Output the [x, y] coordinate of the center of the cell containing the given text.  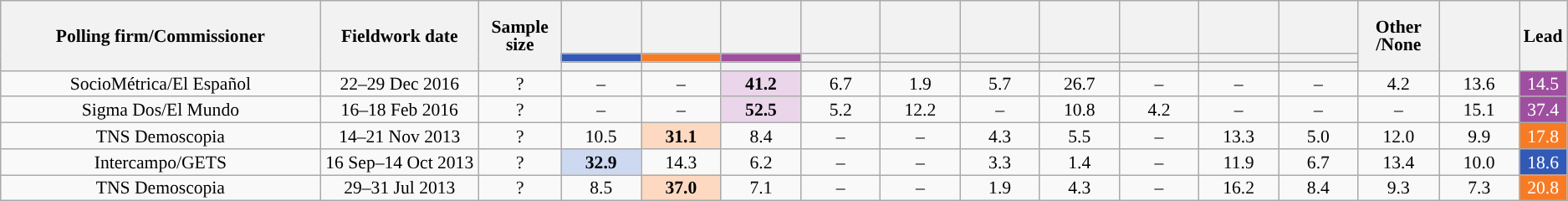
14.3 [682, 162]
52.5 [761, 111]
9.9 [1479, 136]
1.4 [1080, 162]
14.5 [1544, 84]
26.7 [1080, 84]
6.2 [761, 162]
31.1 [682, 136]
12.0 [1398, 136]
14–21 Nov 2013 [400, 136]
Other/None [1398, 35]
13.6 [1479, 84]
16.2 [1239, 188]
Polling firm/Commissioner [161, 35]
13.3 [1239, 136]
32.9 [601, 162]
10.8 [1080, 111]
12.2 [921, 111]
15.1 [1479, 111]
41.2 [761, 84]
Sigma Dos/El Mundo [161, 111]
16–18 Feb 2016 [400, 111]
18.6 [1544, 162]
22–29 Dec 2016 [400, 84]
Lead [1544, 35]
13.4 [1398, 162]
17.8 [1544, 136]
10.5 [601, 136]
37.0 [682, 188]
8.5 [601, 188]
37.4 [1544, 111]
10.0 [1479, 162]
7.3 [1479, 188]
5.2 [841, 111]
9.3 [1398, 188]
Fieldwork date [400, 35]
11.9 [1239, 162]
Intercampo/GETS [161, 162]
SocioMétrica/El Español [161, 84]
7.1 [761, 188]
29–31 Jul 2013 [400, 188]
5.5 [1080, 136]
16 Sep–14 Oct 2013 [400, 162]
Sample size [520, 35]
20.8 [1544, 188]
5.0 [1318, 136]
5.7 [1000, 84]
3.3 [1000, 162]
